Extract the [X, Y] coordinate from the center of the cell holding the provided text.  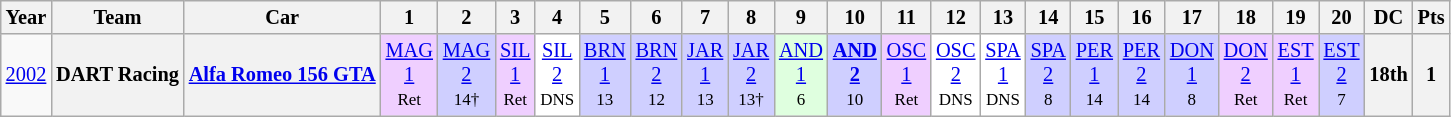
18 [1246, 17]
3 [515, 17]
11 [906, 17]
9 [801, 17]
EST27 [1342, 75]
SPA28 [1048, 75]
JAR213† [751, 75]
DON18 [1192, 75]
SIL2DNS [557, 75]
BRN113 [605, 75]
SPA1DNS [1002, 75]
OSC2DNS [956, 75]
5 [605, 17]
MAG214† [466, 75]
6 [657, 17]
Year [26, 17]
Alfa Romeo 156 GTA [282, 75]
12 [956, 17]
8 [751, 17]
Team [118, 17]
Pts [1432, 17]
20 [1342, 17]
EST1Ret [1296, 75]
MAG1Ret [410, 75]
PER214 [1142, 75]
14 [1048, 17]
4 [557, 17]
DON2Ret [1246, 75]
DART Racing [118, 75]
7 [705, 17]
JAR113 [705, 75]
18th [1388, 75]
13 [1002, 17]
BRN212 [657, 75]
15 [1094, 17]
19 [1296, 17]
Car [282, 17]
17 [1192, 17]
2 [466, 17]
2002 [26, 75]
10 [855, 17]
SIL1Ret [515, 75]
DC [1388, 17]
OSC1Ret [906, 75]
AND210 [855, 75]
AND16 [801, 75]
PER114 [1094, 75]
16 [1142, 17]
